Search for the cell housing the specified text and yield its [X, Y] center coordinate. 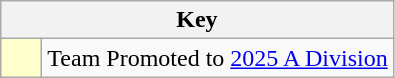
Key [197, 20]
Team Promoted to 2025 A Division [218, 58]
